Locate the cell with the specified text and output its [X, Y] center coordinate. 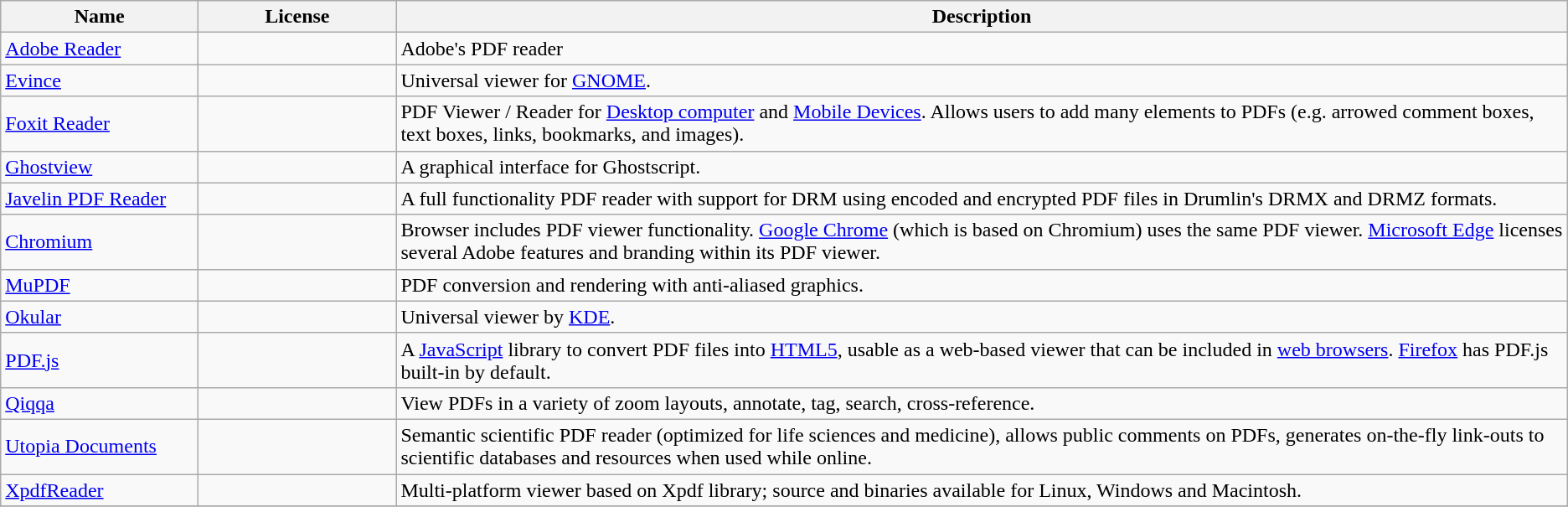
Universal viewer by KDE. [982, 317]
MuPDF [100, 285]
Javelin PDF Reader [100, 199]
PDF conversion and rendering with anti-aliased graphics. [982, 285]
Adobe's PDF reader [982, 49]
Ghostview [100, 167]
PDF.js [100, 360]
License [297, 17]
Name [100, 17]
Adobe Reader [100, 49]
Qiqqa [100, 403]
Universal viewer for GNOME. [982, 80]
Utopia Documents [100, 446]
Evince [100, 80]
Multi-platform viewer based on Xpdf library; source and binaries available for Linux, Windows and Macintosh. [982, 490]
Okular [100, 317]
Description [982, 17]
Chromium [100, 241]
A graphical interface for Ghostscript. [982, 167]
View PDFs in a variety of zoom layouts, annotate, tag, search, cross-reference. [982, 403]
Foxit Reader [100, 124]
XpdfReader [100, 490]
A full functionality PDF reader with support for DRM using encoded and encrypted PDF files in Drumlin's DRMX and DRMZ formats. [982, 199]
